Output the [x, y] coordinate of the center of the cell containing the given text.  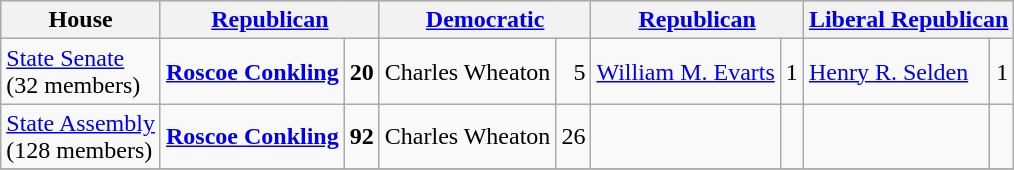
20 [362, 72]
Democratic [485, 20]
House [81, 20]
State Assembly (128 members) [81, 136]
26 [574, 136]
92 [362, 136]
Henry R. Selden [896, 72]
State Senate (32 members) [81, 72]
William M. Evarts [686, 72]
Liberal Republican [908, 20]
5 [574, 72]
